Detect which cell encompasses the target text, then output its [x, y] center coordinate. 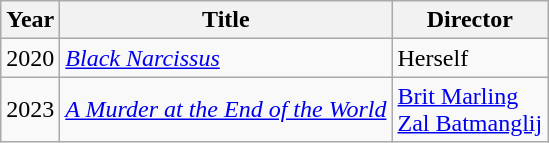
Year [30, 20]
Black Narcissus [226, 58]
Director [470, 20]
2023 [30, 110]
Herself [470, 58]
Title [226, 20]
Brit MarlingZal Batmanglij [470, 110]
2020 [30, 58]
A Murder at the End of the World [226, 110]
